For the text-containing cell, return its midpoint in [X, Y] coordinate format. 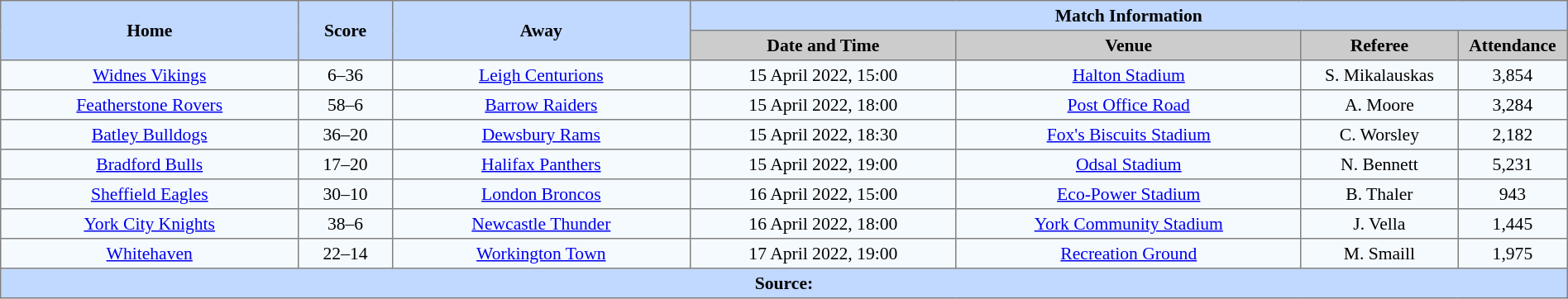
Date and Time [823, 45]
3,854 [1513, 75]
Post Office Road [1128, 105]
1,445 [1513, 224]
16 April 2022, 15:00 [823, 194]
Featherstone Rovers [150, 105]
Source: [784, 283]
15 April 2022, 18:00 [823, 105]
Referee [1379, 45]
J. Vella [1379, 224]
Recreation Ground [1128, 254]
Odsal Stadium [1128, 164]
Fox's Biscuits Stadium [1128, 135]
15 April 2022, 19:00 [823, 164]
York City Knights [150, 224]
3,284 [1513, 105]
N. Bennett [1379, 164]
Whitehaven [150, 254]
Dewsbury Rams [541, 135]
17 April 2022, 19:00 [823, 254]
15 April 2022, 18:30 [823, 135]
2,182 [1513, 135]
15 April 2022, 15:00 [823, 75]
943 [1513, 194]
Batley Bulldogs [150, 135]
16 April 2022, 18:00 [823, 224]
36–20 [346, 135]
Halton Stadium [1128, 75]
Newcastle Thunder [541, 224]
22–14 [346, 254]
B. Thaler [1379, 194]
30–10 [346, 194]
Workington Town [541, 254]
M. Smaill [1379, 254]
1,975 [1513, 254]
Halifax Panthers [541, 164]
58–6 [346, 105]
C. Worsley [1379, 135]
Match Information [1128, 16]
Barrow Raiders [541, 105]
Attendance [1513, 45]
5,231 [1513, 164]
6–36 [346, 75]
A. Moore [1379, 105]
Eco-Power Stadium [1128, 194]
S. Mikalauskas [1379, 75]
Sheffield Eagles [150, 194]
Leigh Centurions [541, 75]
London Broncos [541, 194]
Venue [1128, 45]
Bradford Bulls [150, 164]
38–6 [346, 224]
York Community Stadium [1128, 224]
Home [150, 31]
Score [346, 31]
17–20 [346, 164]
Widnes Vikings [150, 75]
Away [541, 31]
